Return the (x, y) coordinate for the center point of the cell that contains the specified text.  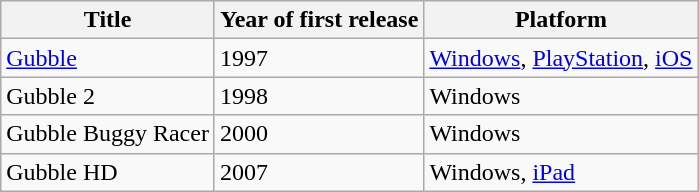
Platform (561, 20)
Windows, iPad (561, 172)
1998 (318, 96)
1997 (318, 58)
2000 (318, 134)
Gubble HD (108, 172)
Gubble Buggy Racer (108, 134)
Windows, PlayStation, iOS (561, 58)
2007 (318, 172)
Year of first release (318, 20)
Gubble 2 (108, 96)
Gubble (108, 58)
Title (108, 20)
